Extract the [x, y] coordinate from the center of the cell holding the provided text.  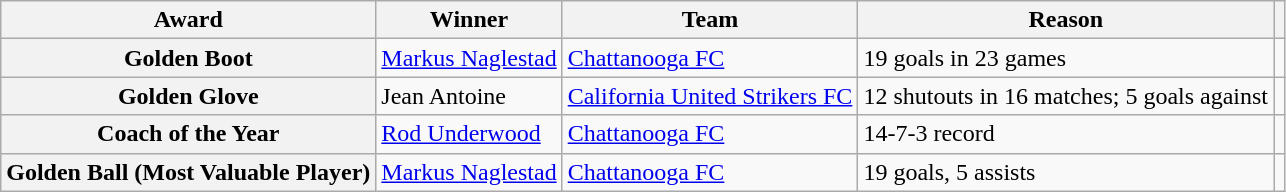
19 goals, 5 assists [1066, 172]
Jean Antoine [469, 96]
14-7-3 record [1066, 134]
Golden Ball (Most Valuable Player) [188, 172]
Golden Glove [188, 96]
Rod Underwood [469, 134]
California United Strikers FC [710, 96]
Coach of the Year [188, 134]
12 shutouts in 16 matches; 5 goals against [1066, 96]
Award [188, 20]
Team [710, 20]
Reason [1066, 20]
Golden Boot [188, 58]
19 goals in 23 games [1066, 58]
Winner [469, 20]
